Output the [x, y] coordinate of the center of the cell containing the given text.  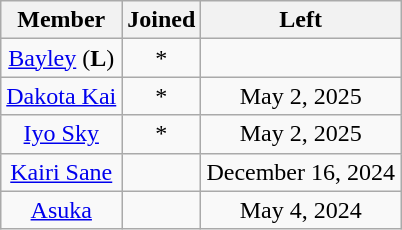
Left [301, 20]
Joined [162, 20]
Bayley (L) [62, 58]
Dakota Kai [62, 96]
Member [62, 20]
May 4, 2024 [301, 210]
Iyo Sky [62, 134]
Kairi Sane [62, 172]
Asuka [62, 210]
December 16, 2024 [301, 172]
